Extract the [x, y] coordinate from the center of the cell holding the provided text.  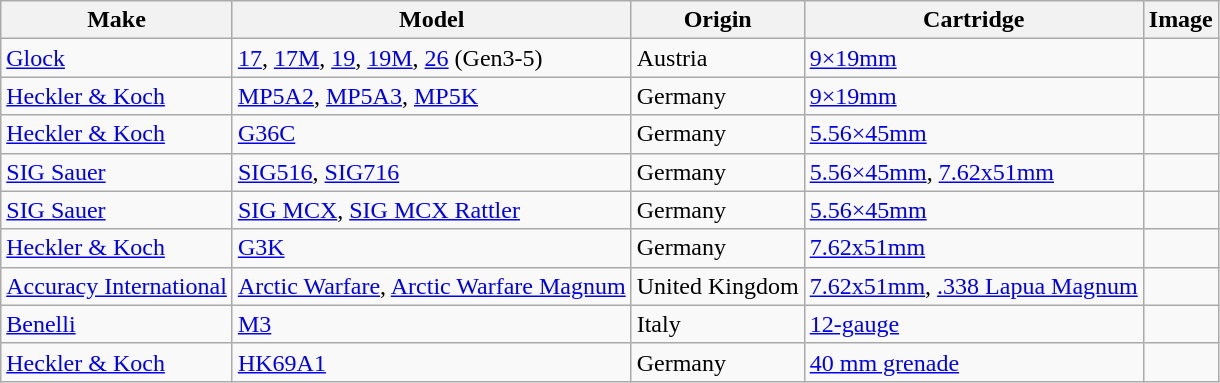
Benelli [117, 324]
MP5A2, MP5A3, MP5K [432, 96]
7.62x51mm, .338 Lapua Magnum [974, 286]
Make [117, 20]
Glock [117, 58]
Cartridge [974, 20]
Accuracy International [117, 286]
Austria [718, 58]
SIG MCX, SIG MCX Rattler [432, 210]
G3K [432, 248]
Image [1180, 20]
12-gauge [974, 324]
Model [432, 20]
United Kingdom [718, 286]
7.62x51mm [974, 248]
Italy [718, 324]
Origin [718, 20]
Arctic Warfare, Arctic Warfare Magnum [432, 286]
M3 [432, 324]
17, 17M, 19, 19M, 26 (Gen3-5) [432, 58]
SIG516, SIG716 [432, 172]
5.56×45mm, 7.62x51mm [974, 172]
40 mm grenade [974, 362]
HK69A1 [432, 362]
G36C [432, 134]
